Scan for the cell matching the given text and deliver its (x, y) coordinate at center. 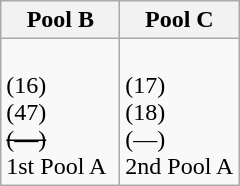
(16) (47) (—) 1st Pool A (60, 112)
Pool C (180, 20)
(17) (18) (—) 2nd Pool A (180, 112)
Pool B (60, 20)
